Output the [X, Y] coordinate of the center of the cell containing the given text.  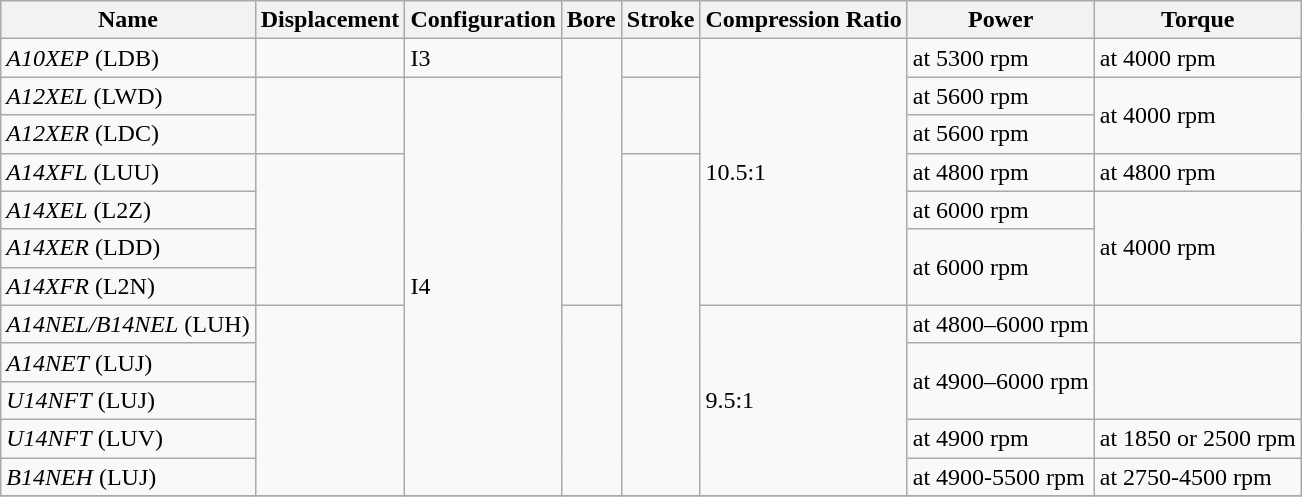
Compression Ratio [804, 20]
A12XER (LDC) [128, 134]
at 1850 or 2500 rpm [1198, 438]
Stroke [660, 20]
at 4900 rpm [1000, 438]
I3 [483, 58]
A14XFR (L2N) [128, 286]
at 4900–6000 rpm [1000, 381]
A10XEP (LDB) [128, 58]
A14XFL (LUU) [128, 172]
A14NEL/B14NEL (LUH) [128, 324]
Displacement [330, 20]
9.5:1 [804, 400]
Name [128, 20]
I4 [483, 286]
Bore [591, 20]
Power [1000, 20]
A12XEL (LWD) [128, 96]
at 4800–6000 rpm [1000, 324]
U14NFT (LUJ) [128, 400]
at 5300 rpm [1000, 58]
Torque [1198, 20]
at 4900-5500 rpm [1000, 477]
A14XER (LDD) [128, 248]
10.5:1 [804, 172]
U14NFT (LUV) [128, 438]
at 2750-4500 rpm [1198, 477]
Configuration [483, 20]
A14NET (LUJ) [128, 362]
B14NEH (LUJ) [128, 477]
A14XEL (L2Z) [128, 210]
